Scan for the cell matching the given text and deliver its [x, y] coordinate at center. 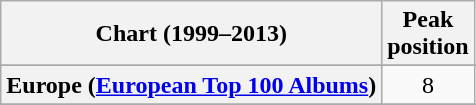
Peakposition [428, 34]
Chart (1999–2013) [192, 34]
Europe (European Top 100 Albums) [192, 85]
8 [428, 85]
